For the text-containing cell, return its midpoint in (X, Y) coordinate format. 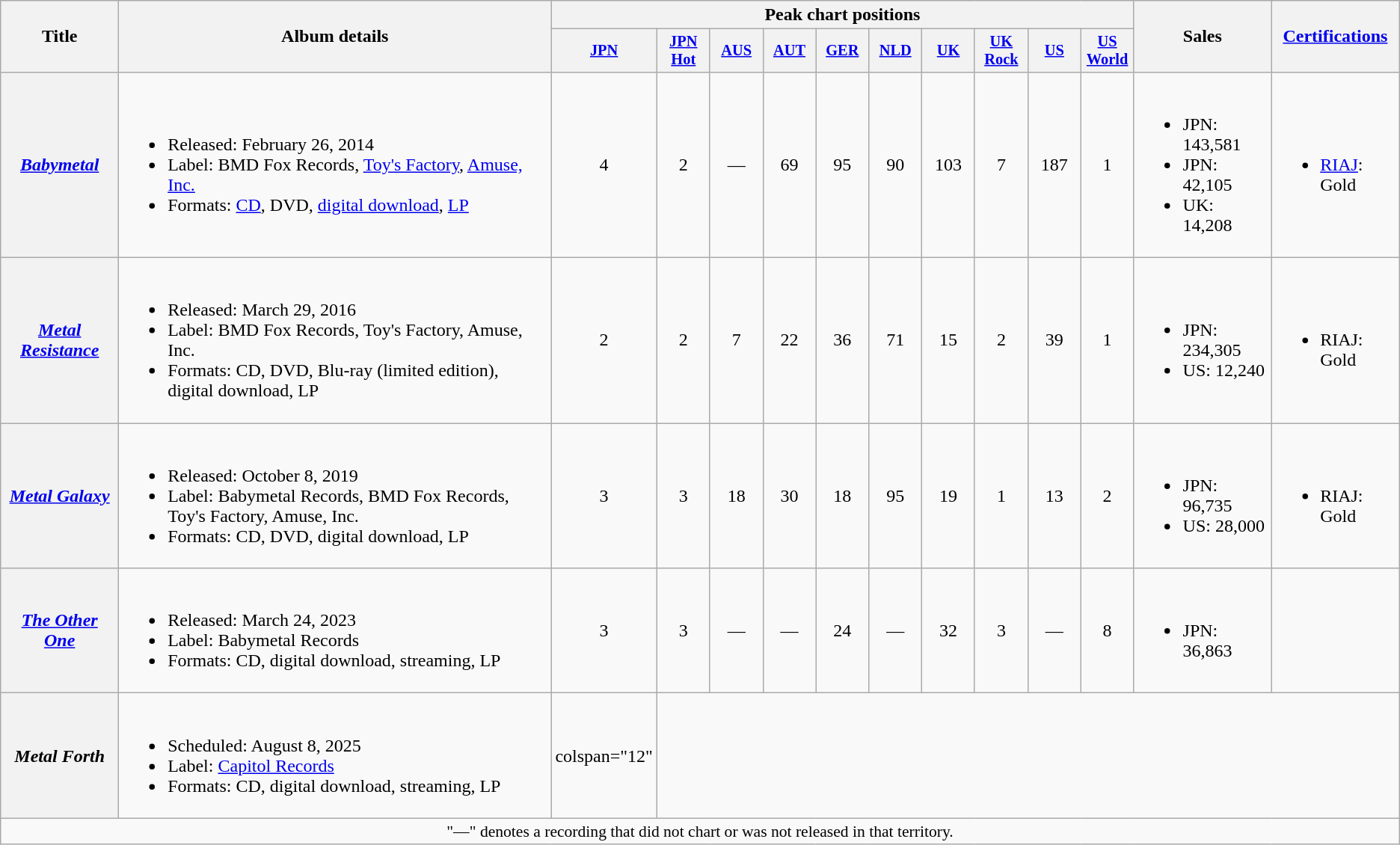
USWorld (1107, 51)
UK (948, 51)
Title (60, 37)
JPN: 234,305US: 12,240 (1203, 341)
90 (896, 165)
UK Rock (1001, 51)
JPN (604, 51)
Metal Galaxy (60, 496)
NLD (896, 51)
JPNHot (684, 51)
71 (896, 341)
"—" denotes a recording that did not chart or was not released in that territory. (700, 832)
Metal Resistance (60, 341)
AUS (736, 51)
AUT (790, 51)
Released: March 24, 2023Label: Babymetal RecordsFormats: CD, digital download, streaming, LP (335, 631)
36 (842, 341)
The Other One (60, 631)
15 (948, 341)
Peak chart positions (842, 15)
colspan="12" (604, 755)
Scheduled: August 8, 2025Label: Capitol RecordsFormats: CD, digital download, streaming, LP (335, 755)
JPN: 36,863 (1203, 631)
Babymetal (60, 165)
19 (948, 496)
JPN: 143,581 JPN: 42,105 UK: 14,208 (1203, 165)
8 (1107, 631)
187 (1054, 165)
Released: October 8, 2019 Label: Babymetal Records, BMD Fox Records, Toy's Factory, Amuse, Inc.Formats: CD, DVD, digital download, LP (335, 496)
13 (1054, 496)
Certifications (1336, 37)
32 (948, 631)
22 (790, 341)
Released: February 26, 2014 Label: BMD Fox Records, Toy's Factory, Amuse, Inc.Formats: CD, DVD, digital download, LP (335, 165)
Released: March 29, 2016 Label: BMD Fox Records, Toy's Factory, Amuse, Inc.Formats: CD, DVD, Blu-ray (limited edition), digital download, LP (335, 341)
Album details (335, 37)
24 (842, 631)
103 (948, 165)
4 (604, 165)
GER (842, 51)
Metal Forth (60, 755)
39 (1054, 341)
69 (790, 165)
JPN: 96,735US: 28,000 (1203, 496)
30 (790, 496)
US (1054, 51)
Sales (1203, 37)
